For the text-containing cell, return its midpoint in [x, y] coordinate format. 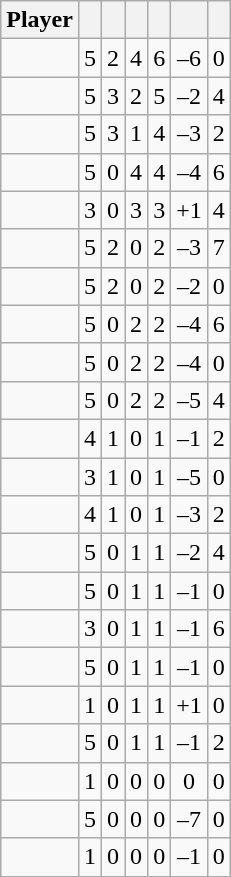
–7 [190, 819]
–6 [190, 58]
Player [40, 20]
7 [218, 248]
